Output the (x, y) coordinate of the center of the cell containing the given text.  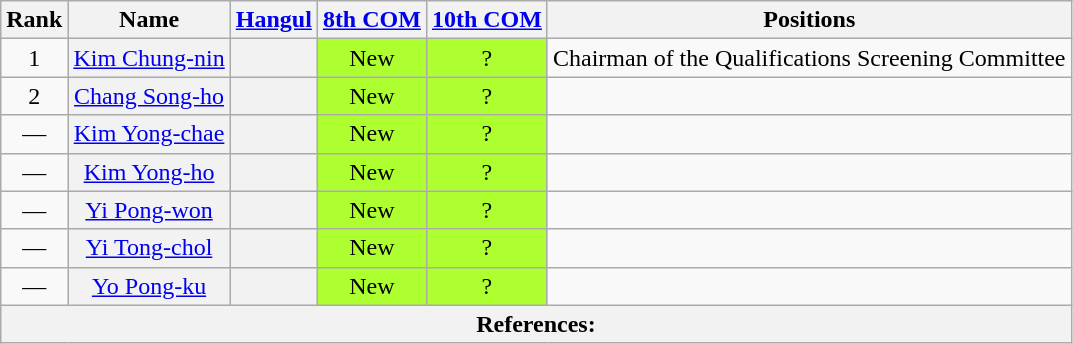
Yi Tong-chol (149, 248)
10th COM (486, 20)
Rank (34, 20)
Yi Pong-won (149, 210)
1 (34, 58)
Yo Pong-ku (149, 286)
Kim Yong-ho (149, 172)
2 (34, 96)
Kim Yong-chae (149, 134)
Positions (809, 20)
Chairman of the Qualifications Screening Committee (809, 58)
Name (149, 20)
Kim Chung-nin (149, 58)
References: (536, 324)
Chang Song-ho (149, 96)
Hangul (274, 20)
8th COM (372, 20)
